Scan for the cell matching the given text and deliver its (X, Y) coordinate at center. 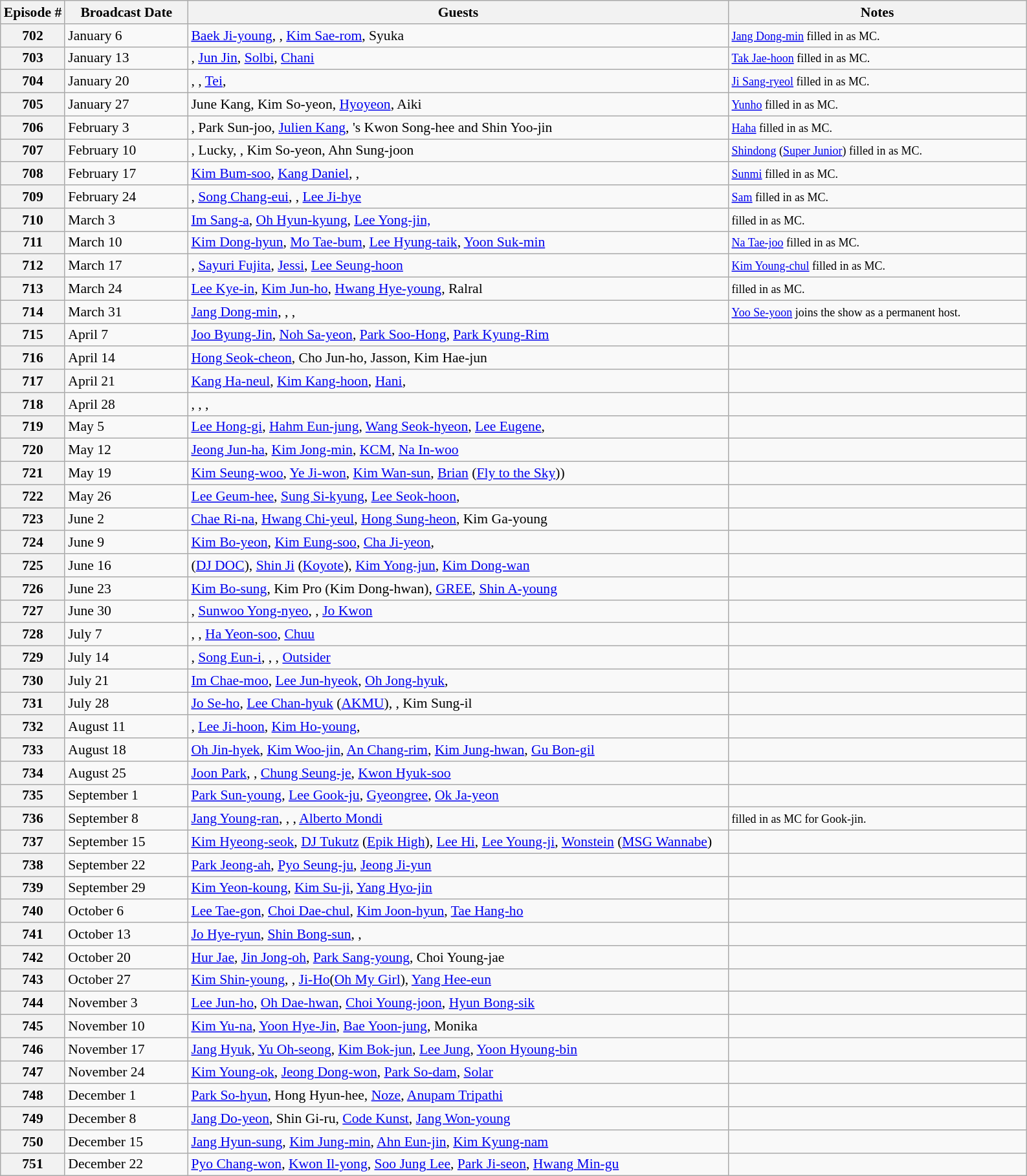
741 (33, 934)
717 (33, 381)
September 1 (126, 796)
May 19 (126, 474)
Chae Ri-na, Hwang Chi-yeul, Hong Sung-heon, Kim Ga-young (458, 519)
February 3 (126, 127)
737 (33, 842)
Oh Jin-hyek, Kim Woo-jin, An Chang-rim, Kim Jung-hwan, Gu Bon-gil (458, 750)
711 (33, 243)
September 22 (126, 865)
August 18 (126, 750)
Kim Seung-woo, Ye Ji-won, Kim Wan-sun, Brian (Fly to the Sky)) (458, 474)
725 (33, 565)
Kim Shin-young, , Ji-Ho(Oh My Girl), Yang Hee-eun (458, 980)
719 (33, 427)
, Song Chang-eui, , Lee Ji-hye (458, 197)
735 (33, 796)
Jang Young-ran, , , Alberto Mondi (458, 819)
April 7 (126, 335)
October 13 (126, 934)
729 (33, 658)
Episode # (33, 12)
Joon Park, , Chung Seung-je, Kwon Hyuk-soo (458, 773)
March 24 (126, 289)
731 (33, 704)
Park So-hyun, Hong Hyun-hee, Noze, Anupam Tripathi (458, 1096)
Broadcast Date (126, 12)
July 28 (126, 704)
Park Jeong-ah, Pyo Seung-ju, Jeong Ji-yun (458, 865)
Im Chae-moo, Lee Jun-hyeok, Oh Jong-hyuk, (458, 681)
Hur Jae, Jin Jong-oh, Park Sang-young, Choi Young-jae (458, 957)
726 (33, 589)
Kim Bo-sung, Kim Pro (Kim Dong-hwan), GREE, Shin A-young (458, 589)
Lee Jun-ho, Oh Dae-hwan, Choi Young-joon, Hyun Bong-sik (458, 1003)
Jang Hyun-sung, Kim Jung-min, Ahn Eun-jin, Kim Kyung-nam (458, 1142)
Hong Seok-cheon, Cho Jun-ho, Jasson, Kim Hae-jun (458, 358)
736 (33, 819)
September 29 (126, 888)
749 (33, 1118)
Haha filled in as MC. (878, 127)
January 13 (126, 58)
703 (33, 58)
March 17 (126, 266)
724 (33, 543)
Kim Young-chul filled in as MC. (878, 266)
Lee Hong-gi, Hahm Eun-jung, Wang Seok-hyeon, Lee Eugene, (458, 427)
(DJ DOC), Shin Ji (Koyote), Kim Yong-jun, Kim Dong-wan (458, 565)
Kang Ha-neul, Kim Kang-hoon, Hani, (458, 381)
September 8 (126, 819)
705 (33, 105)
December 22 (126, 1164)
710 (33, 220)
Im Sang-a, Oh Hyun-kyung, Lee Yong-jin, (458, 220)
746 (33, 1049)
April 14 (126, 358)
June 23 (126, 589)
715 (33, 335)
714 (33, 312)
February 17 (126, 174)
Guests (458, 12)
December 15 (126, 1142)
Kim Hyeong-seok, DJ Tukutz (Epik High), Lee Hi, Lee Young-ji, Wonstein (MSG Wannabe) (458, 842)
February 10 (126, 151)
Joo Byung-Jin, Noh Sa-yeon, Park Soo-Hong, Park Kyung-Rim (458, 335)
728 (33, 635)
March 3 (126, 220)
filled in as MC for Gook-jin. (878, 819)
October 6 (126, 911)
November 24 (126, 1073)
734 (33, 773)
748 (33, 1096)
September 15 (126, 842)
June 2 (126, 519)
Kim Bum-soo, Kang Daniel, , (458, 174)
704 (33, 82)
740 (33, 911)
Jang Dong-min filled in as MC. (878, 36)
June 30 (126, 611)
March 31 (126, 312)
June 16 (126, 565)
742 (33, 957)
July 7 (126, 635)
Kim Yu-na, Yoon Hye-Jin, Bae Yoon-jung, Monika (458, 1027)
April 21 (126, 381)
October 20 (126, 957)
722 (33, 496)
Lee Tae-gon, Choi Dae-chul, Kim Joon-hyun, Tae Hang-ho (458, 911)
747 (33, 1073)
, Lucky, , Kim So-yeon, Ahn Sung-joon (458, 151)
730 (33, 681)
739 (33, 888)
727 (33, 611)
February 24 (126, 197)
Jeong Jun-ha, Kim Jong-min, KCM, Na In-woo (458, 450)
November 3 (126, 1003)
723 (33, 519)
Jang Do-yeon, Shin Gi-ru, Code Kunst, Jang Won-young (458, 1118)
745 (33, 1027)
Yunho filled in as MC. (878, 105)
716 (33, 358)
August 25 (126, 773)
Sam filled in as MC. (878, 197)
August 11 (126, 727)
, Song Eun-i, , , Outsider (458, 658)
Yoo Se-yoon joins the show as a permanent host. (878, 312)
751 (33, 1164)
Park Sun-young, Lee Gook-ju, Gyeongree, Ok Ja-yeon (458, 796)
Jo Se-ho, Lee Chan-hyuk (AKMU), , Kim Sung-il (458, 704)
January 6 (126, 36)
Tak Jae-hoon filled in as MC. (878, 58)
Jang Dong-min, , , (458, 312)
, Sunwoo Yong-nyeo, , Jo Kwon (458, 611)
Jang Hyuk, Yu Oh-seong, Kim Bok-jun, Lee Jung, Yoon Hyoung-bin (458, 1049)
Na Tae-joo filled in as MC. (878, 243)
721 (33, 474)
707 (33, 151)
718 (33, 404)
708 (33, 174)
Kim Young-ok, Jeong Dong-won, Park So-dam, Solar (458, 1073)
, , Tei, (458, 82)
Sunmi filled in as MC. (878, 174)
Kim Bo-yeon, Kim Eung-soo, Cha Ji-yeon, (458, 543)
738 (33, 865)
720 (33, 450)
706 (33, 127)
713 (33, 289)
January 27 (126, 105)
Ji Sang-ryeol filled in as MC. (878, 82)
709 (33, 197)
712 (33, 266)
June Kang, Kim So-yeon, Hyoyeon, Aiki (458, 105)
Lee Geum-hee, Sung Si-kyung, Lee Seok-hoon, (458, 496)
, , Ha Yeon-soo, Chuu (458, 635)
732 (33, 727)
Pyo Chang-won, Kwon Il-yong, Soo Jung Lee, Park Ji-seon, Hwang Min-gu (458, 1164)
Jo Hye-ryun, Shin Bong-sun, , (458, 934)
April 28 (126, 404)
July 21 (126, 681)
Notes (878, 12)
, Lee Ji-hoon, Kim Ho-young, (458, 727)
Lee Kye-in, Kim Jun-ho, Hwang Hye-young, Ralral (458, 289)
744 (33, 1003)
May 26 (126, 496)
May 12 (126, 450)
, Jun Jin, Solbi, Chani (458, 58)
June 9 (126, 543)
July 14 (126, 658)
Baek Ji-young, , Kim Sae-rom, Syuka (458, 36)
733 (33, 750)
, , , (458, 404)
November 17 (126, 1049)
December 8 (126, 1118)
750 (33, 1142)
Kim Dong-hyun, Mo Tae-bum, Lee Hyung-taik, Yoon Suk-min (458, 243)
702 (33, 36)
Shindong (Super Junior) filled in as MC. (878, 151)
Kim Yeon-koung, Kim Su-ji, Yang Hyo-jin (458, 888)
December 1 (126, 1096)
743 (33, 980)
March 10 (126, 243)
October 27 (126, 980)
May 5 (126, 427)
November 10 (126, 1027)
, Sayuri Fujita, Jessi, Lee Seung-hoon (458, 266)
, Park Sun-joo, Julien Kang, 's Kwon Song-hee and Shin Yoo-jin (458, 127)
January 20 (126, 82)
